Scan for the cell matching the given text and deliver its [X, Y] coordinate at center. 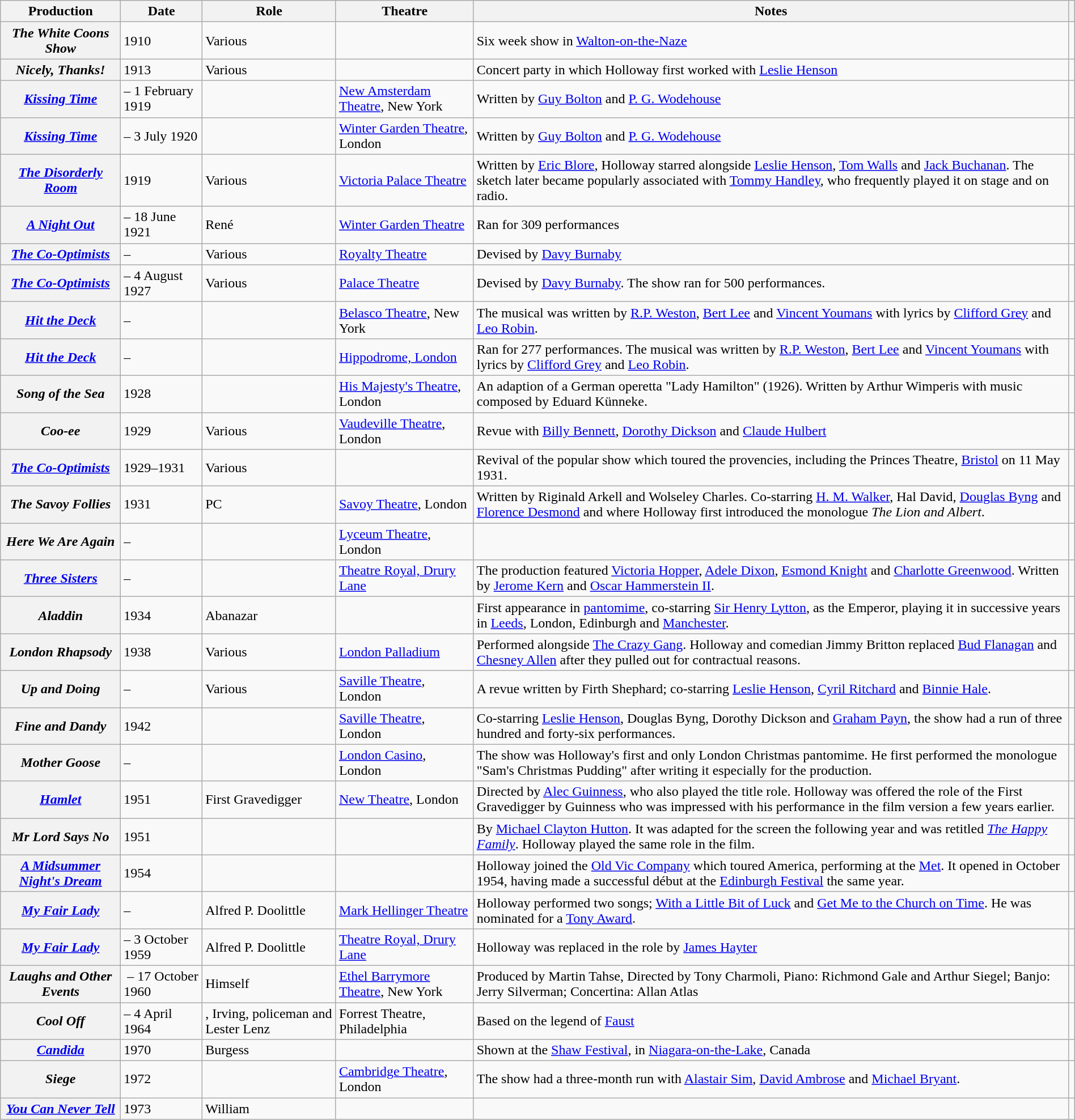
1954 [162, 873]
1919 [162, 180]
Vaudeville Theatre, London [405, 431]
William [269, 1109]
Co-starring Leslie Henson, Douglas Byng, Dorothy Dickson and Graham Payn, the show had a run of three hundred and forty-six performances. [771, 726]
Ran for 309 performances [771, 224]
Production [61, 11]
Revue with Billy Bennett, Dorothy Dickson and Claude Hulbert [771, 431]
Here We Are Again [61, 542]
Lyceum Theatre, London [405, 542]
New Amsterdam Theatre, New York [405, 99]
– 4 August 1927 [162, 283]
His Majesty's Theatre, London [405, 393]
– 3 July 1920 [162, 136]
Up and Doing [61, 689]
Mr Lord Says No [61, 837]
, Irving, policeman and Lester Lenz [269, 1020]
Cambridge Theatre, London [405, 1079]
The show had a three-month run with Alastair Sim, David Ambrose and Michael Bryant. [771, 1079]
Devised by Davy Burnaby [771, 254]
London Casino, London [405, 763]
Based on the legend of Faust [771, 1020]
Date [162, 11]
A revue written by Firth Shephard; co-starring Leslie Henson, Cyril Ritchard and Binnie Hale. [771, 689]
First Gravedigger [269, 799]
Mark Hellinger Theatre [405, 910]
Palace Theatre [405, 283]
René [269, 224]
1913 [162, 70]
The Savoy Follies [61, 504]
Hamlet [61, 799]
Role [269, 11]
London Rhapsody [61, 652]
A Midsummer Night's Dream [61, 873]
Revival of the popular show which toured the provencies, including the Princes Theatre, Bristol on 11 May 1931. [771, 468]
1972 [162, 1079]
PC [269, 504]
Song of the Sea [61, 393]
1928 [162, 393]
London Palladium [405, 652]
– 1 February 1919 [162, 99]
Laughs and Other Events [61, 984]
Concert party in which Holloway first worked with Leslie Henson [771, 70]
An adaption of a German operetta "Lady Hamilton" (1926). Written by Arthur Wimperis with music composed by Eduard Künneke. [771, 393]
Candida [61, 1050]
1929–1931 [162, 468]
1970 [162, 1050]
Victoria Palace Theatre [405, 180]
– 18 June 1921 [162, 224]
– 17 October 1960 [162, 984]
The Disorderly Room [61, 180]
Notes [771, 11]
You Can Never Tell [61, 1109]
Savoy Theatre, London [405, 504]
Cool Off [61, 1020]
Hippodrome, London [405, 357]
1938 [162, 652]
Holloway performed two songs; With a Little Bit of Luck and Get Me to the Church on Time. He was nominated for a Tony Award. [771, 910]
Holloway was replaced in the role by James Hayter [771, 947]
New Theatre, London [405, 799]
The White Coons Show [61, 41]
The production featured Victoria Hopper, Adele Dixon, Esmond Knight and Charlotte Greenwood. Written by Jerome Kern and Oscar Hammerstein II. [771, 578]
Siege [61, 1079]
Six week show in Walton-on-the-Naze [771, 41]
Fine and Dandy [61, 726]
Shown at the Shaw Festival, in Niagara-on-the-Lake, Canada [771, 1050]
– 3 October 1959 [162, 947]
Mother Goose [61, 763]
1942 [162, 726]
Abanazar [269, 616]
– 4 April 1964 [162, 1020]
Aladdin [61, 616]
Forrest Theatre, Philadelphia [405, 1020]
Devised by Davy Burnaby. The show ran for 500 performances. [771, 283]
1931 [162, 504]
A Night Out [61, 224]
Winter Garden Theatre [405, 224]
Ethel Barrymore Theatre, New York [405, 984]
Himself [269, 984]
Winter Garden Theatre, London [405, 136]
1929 [162, 431]
Belasco Theatre, New York [405, 320]
1934 [162, 616]
Royalty Theatre [405, 254]
Burgess [269, 1050]
Produced by Martin Tahse, Directed by Tony Charmoli, Piano: Richmond Gale and Arthur Siegel; Banjo: Jerry Silverman; Concertina: Allan Atlas [771, 984]
1973 [162, 1109]
Ran for 277 performances. The musical was written by R.P. Weston, Bert Lee and Vincent Youmans with lyrics by Clifford Grey and Leo Robin. [771, 357]
The musical was written by R.P. Weston, Bert Lee and Vincent Youmans with lyrics by Clifford Grey and Leo Robin. [771, 320]
Coo-ee [61, 431]
1910 [162, 41]
Three Sisters [61, 578]
Theatre [405, 11]
Nicely, Thanks! [61, 70]
